Detect which cell encompasses the target text, then output its [X, Y] center coordinate. 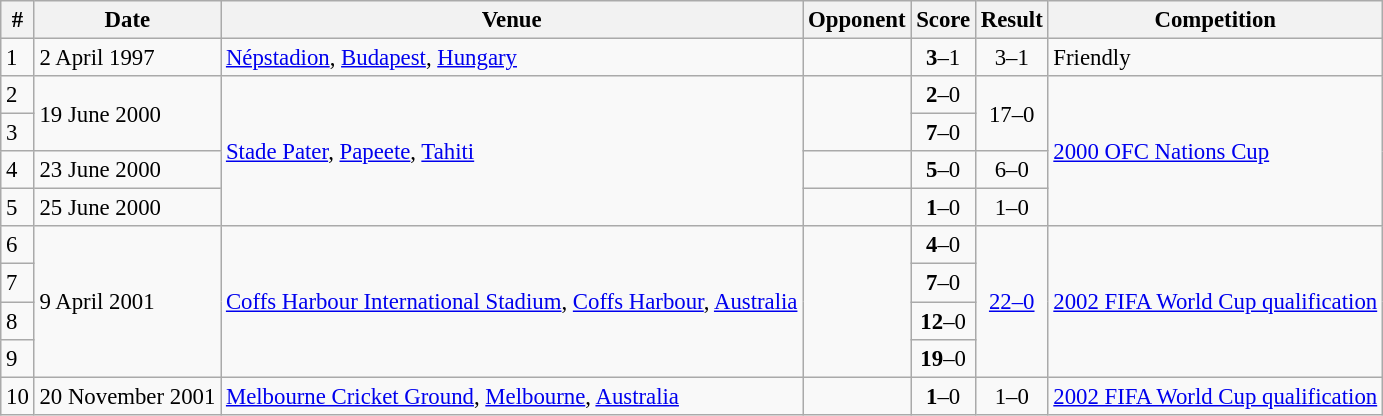
7 [18, 283]
Melbourne Cricket Ground, Melbourne, Australia [512, 396]
3 [18, 133]
8 [18, 321]
22–0 [1012, 301]
2 [18, 95]
20 November 2001 [127, 396]
19–0 [944, 358]
Result [1012, 20]
1 [18, 58]
Népstadion, Budapest, Hungary [512, 58]
Coffs Harbour International Stadium, Coffs Harbour, Australia [512, 301]
5–0 [944, 170]
# [18, 20]
25 June 2000 [127, 208]
Competition [1215, 20]
9 April 2001 [127, 301]
10 [18, 396]
19 June 2000 [127, 114]
4–0 [944, 245]
6–0 [1012, 170]
4 [18, 170]
9 [18, 358]
Opponent [857, 20]
12–0 [944, 321]
6 [18, 245]
Stade Pater, Papeete, Tahiti [512, 151]
17–0 [1012, 114]
Date [127, 20]
23 June 2000 [127, 170]
Score [944, 20]
Venue [512, 20]
2 April 1997 [127, 58]
2–0 [944, 95]
2000 OFC Nations Cup [1215, 151]
Friendly [1215, 58]
5 [18, 208]
